Determine the (X, Y) coordinate at the center of the cell enclosing the given text.  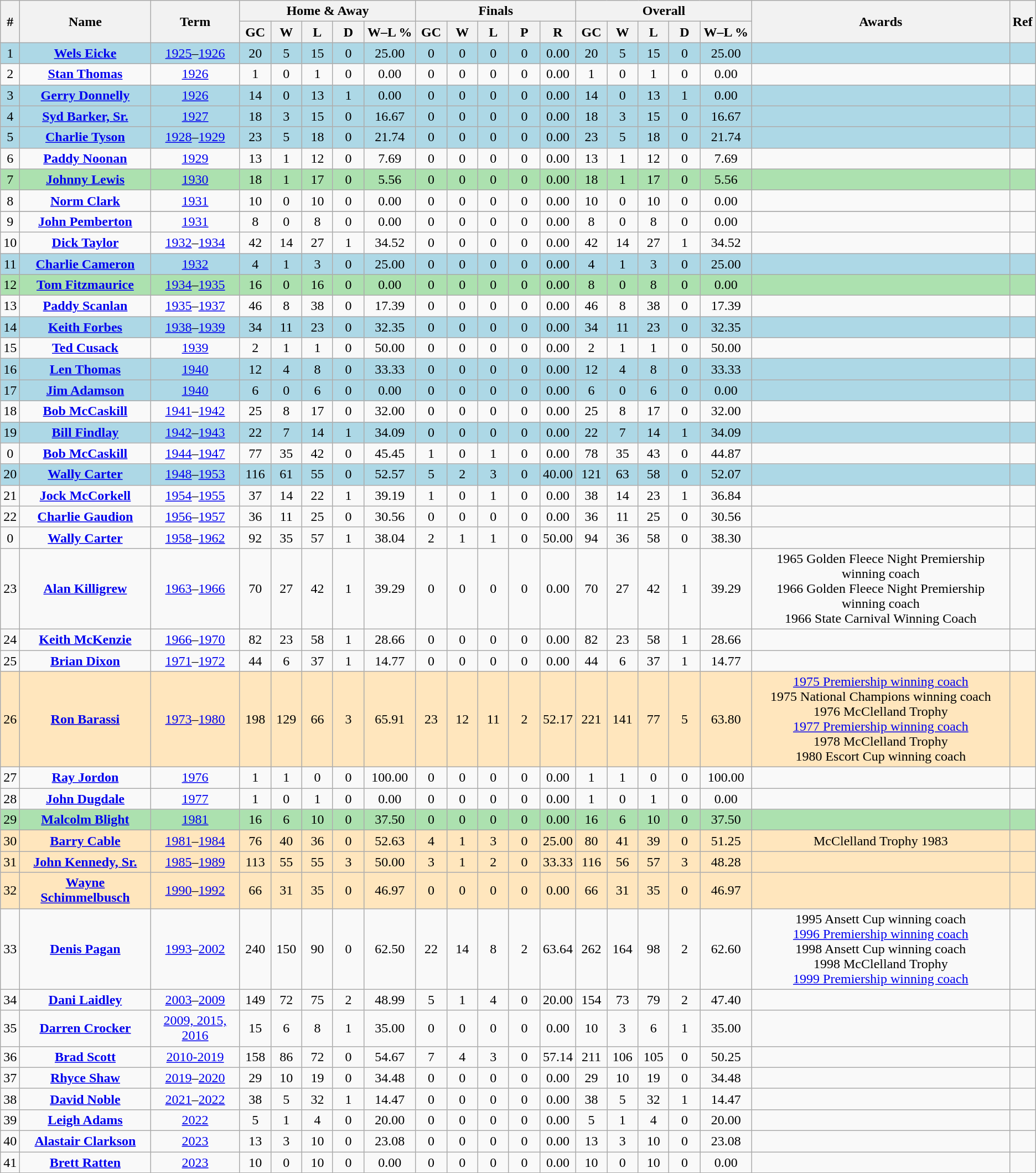
61 (286, 474)
121 (592, 474)
John Dugdale (85, 799)
R (558, 32)
30 (10, 841)
51.25 (726, 841)
Name (85, 22)
1934–1935 (195, 285)
113 (255, 862)
Brett Ratten (85, 1162)
240 (255, 949)
262 (592, 949)
21 (10, 495)
P (524, 32)
Stan Thomas (85, 74)
Ref (1023, 22)
Ron Barassi (85, 720)
62.50 (390, 949)
80 (592, 841)
Darren Crocker (85, 1029)
1956–1957 (195, 516)
1935–1937 (195, 306)
105 (654, 1057)
Wels Eicke (85, 53)
198 (255, 720)
98 (654, 949)
129 (286, 720)
1985–1989 (195, 862)
1958–1962 (195, 538)
1944–1947 (195, 453)
39.19 (390, 495)
Denis Pagan (85, 949)
48.99 (390, 1000)
63.64 (558, 949)
52.07 (726, 474)
1938–1939 (195, 327)
Bill Findlay (85, 432)
1993–2002 (195, 949)
57.14 (558, 1057)
1928–1929 (195, 137)
38.30 (726, 538)
9 (10, 221)
Gerry Donnelly (85, 95)
1932 (195, 264)
211 (592, 1057)
154 (592, 1000)
1929 (195, 158)
73 (623, 1000)
Charlie Tyson (85, 137)
28 (10, 799)
1954–1955 (195, 495)
1932–1934 (195, 242)
221 (592, 720)
1941–1942 (195, 411)
43 (654, 453)
149 (255, 1000)
1981–1984 (195, 841)
48.28 (726, 862)
26 (10, 720)
John Kennedy, Sr. (85, 862)
106 (623, 1057)
Paddy Noonan (85, 158)
52.57 (390, 474)
47.40 (726, 1000)
Keith McKenzie (85, 639)
76 (255, 841)
Alan Killigrew (85, 588)
1927 (195, 116)
40.00 (558, 474)
1971–1972 (195, 660)
33 (10, 949)
56 (623, 862)
Rhyce Shaw (85, 1078)
44.87 (726, 453)
John Pemberton (85, 221)
65.91 (390, 720)
2021–2022 (195, 1099)
Johnny Lewis (85, 179)
52.63 (390, 841)
2019–2020 (195, 1078)
McClelland Trophy 1983 (881, 841)
1948–1953 (195, 474)
1966–1970 (195, 639)
1942–1943 (195, 432)
158 (255, 1057)
David Noble (85, 1099)
Awards (881, 22)
1976 (195, 778)
92 (255, 538)
38.04 (390, 538)
2022 (195, 1120)
Tom Fitzmaurice (85, 285)
1963–1966 (195, 588)
Dick Taylor (85, 242)
Wayne Schimmelbusch (85, 890)
52.17 (558, 720)
Leigh Adams (85, 1120)
54.67 (390, 1057)
Brad Scott (85, 1057)
Dani Laidley (85, 1000)
75 (317, 1000)
141 (623, 720)
Charlie Gaudion (85, 516)
Ted Cusack (85, 348)
Jim Adamson (85, 390)
Barry Cable (85, 841)
79 (654, 1000)
# (10, 22)
63.80 (726, 720)
1977 (195, 799)
Overall (664, 11)
36.84 (726, 495)
Jock McCorkell (85, 495)
Keith Forbes (85, 327)
Syd Barker, Sr. (85, 116)
Alastair Clarkson (85, 1141)
1981 (195, 820)
94 (592, 538)
Len Thomas (85, 369)
Ray Jordon (85, 778)
Home & Away (328, 11)
62.60 (726, 949)
45.45 (390, 453)
1930 (195, 179)
Finals (496, 11)
90 (317, 949)
Malcolm Blight (85, 820)
78 (592, 453)
164 (623, 949)
24 (10, 639)
2009, 2015, 2016 (195, 1029)
2003–2009 (195, 1000)
1925–1926 (195, 53)
Brian Dixon (85, 660)
Term (195, 22)
Charlie Cameron (85, 264)
63 (623, 474)
1973–1980 (195, 720)
Paddy Scanlan (85, 306)
50.25 (726, 1057)
1995 Ansett Cup winning coach1996 Premiership winning coach1998 Ansett Cup winning coach1998 McClelland Trophy1999 Premiership winning coach (881, 949)
86 (286, 1057)
1939 (195, 348)
1990–1992 (195, 890)
1965 Golden Fleece Night Premiership winning coach1966 Golden Fleece Night Premiership winning coach1966 State Carnival Winning Coach (881, 588)
2010-2019 (195, 1057)
150 (286, 949)
Norm Clark (85, 200)
